Scan for the cell matching the given text and deliver its (x, y) coordinate at center. 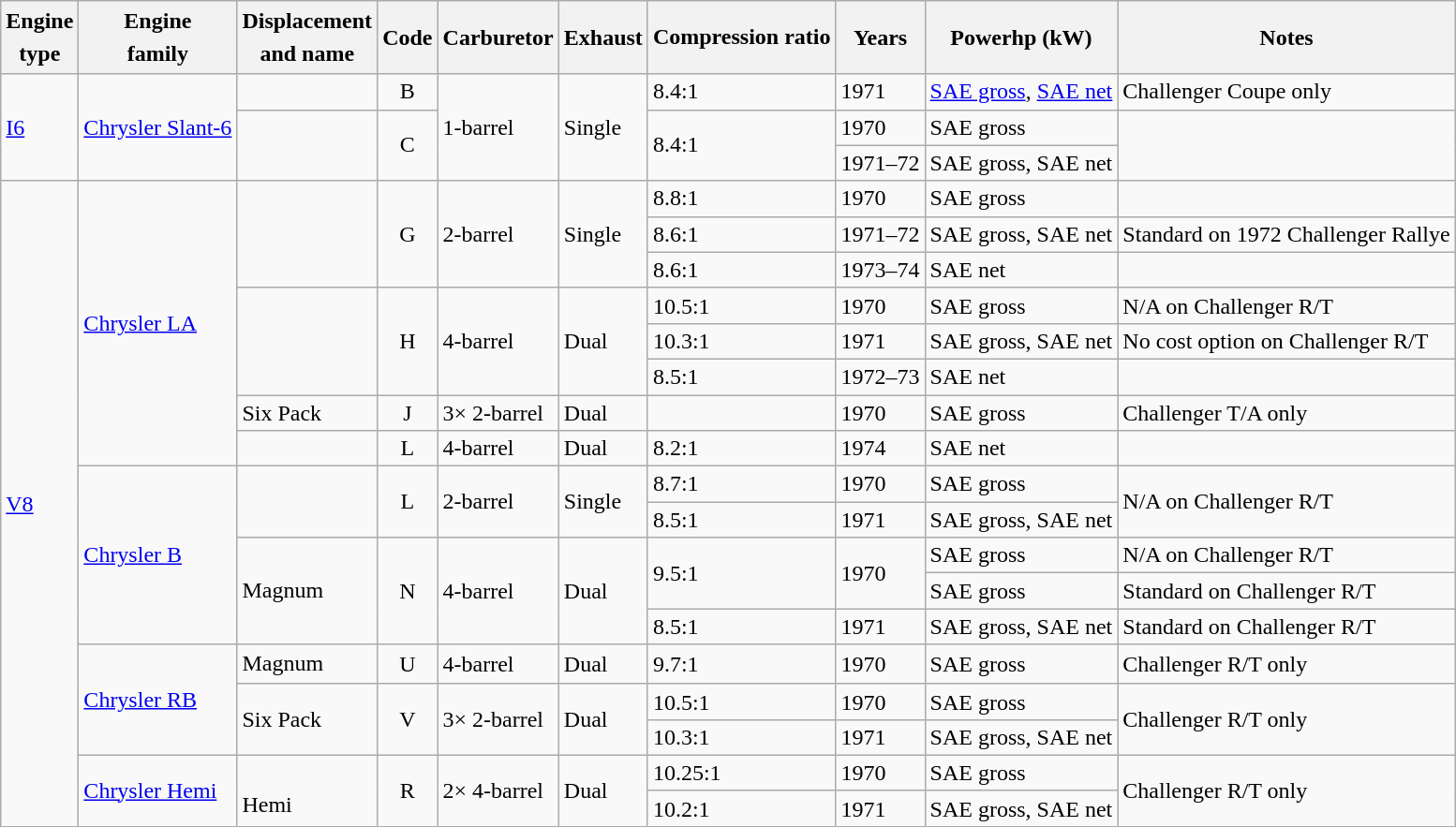
Years (881, 37)
Chrysler RB (157, 700)
10.2:1 (742, 808)
I6 (39, 127)
1974 (881, 449)
V8 (39, 504)
Code (408, 37)
9.7:1 (742, 664)
C (408, 145)
H (408, 341)
Displacementand name (307, 37)
G (408, 234)
Enginetype (39, 37)
Chrysler Hemi (157, 790)
1-barrel (498, 127)
No cost option on Challenger R/T (1286, 341)
Chrysler LA (157, 323)
Chrysler Slant-6 (157, 127)
8.7:1 (742, 484)
B (408, 92)
Compression ratio (742, 37)
8.2:1 (742, 449)
R (408, 790)
10.25:1 (742, 773)
Hemi (307, 790)
U (408, 664)
8.8:1 (742, 199)
2× 4-barrel (498, 790)
Notes (1286, 37)
Chrysler B (157, 555)
9.5:1 (742, 573)
Standard on 1972 Challenger Rallye (1286, 234)
Exhaust (603, 37)
1972–73 (881, 377)
N (408, 591)
Challenger Coupe only (1286, 92)
Powerhp (kW) (1021, 37)
Challenger T/A only (1286, 413)
1973–74 (881, 270)
Enginefamily (157, 37)
J (408, 413)
Carburetor (498, 37)
V (408, 719)
